Scan for the cell matching the given text and deliver its (x, y) coordinate at center. 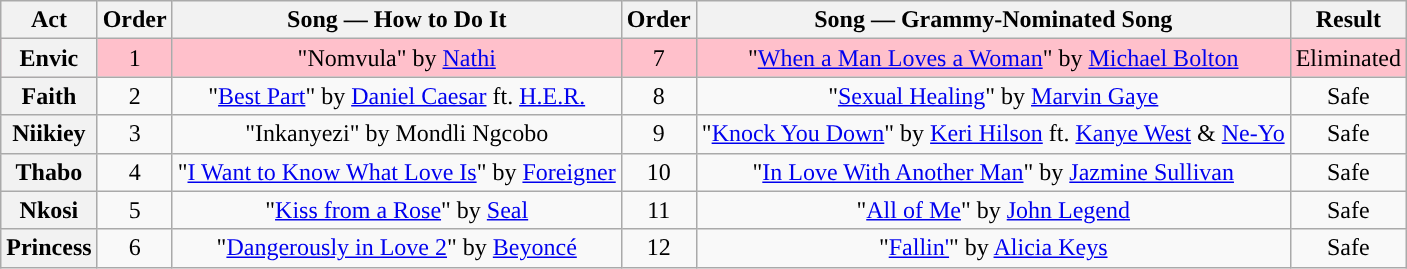
Result (1348, 20)
Song — Grammy-Nominated Song (993, 20)
"I Want to Know What Love Is" by Foreigner (396, 172)
Faith (49, 96)
4 (134, 172)
3 (134, 134)
Princess (49, 248)
11 (658, 210)
5 (134, 210)
"Dangerously in Love 2" by Beyoncé (396, 248)
Act (49, 20)
8 (658, 96)
"Best Part" by Daniel Caesar ft. H.E.R. (396, 96)
"When a Man Loves a Woman" by Michael Bolton (993, 58)
Nkosi (49, 210)
6 (134, 248)
Envic (49, 58)
10 (658, 172)
"Inkanyezi" by Mondli Ngcobo (396, 134)
"In Love With Another Man" by Jazmine Sullivan (993, 172)
"Fallin'" by Alicia Keys (993, 248)
1 (134, 58)
"Sexual Healing" by Marvin Gaye (993, 96)
"Nomvula" by Nathi (396, 58)
"Knock You Down" by Keri Hilson ft. Kanye West & Ne-Yo (993, 134)
12 (658, 248)
7 (658, 58)
Song — How to Do It (396, 20)
Eliminated (1348, 58)
Niikiey (49, 134)
"All of Me" by John Legend (993, 210)
"Kiss from a Rose" by Seal (396, 210)
9 (658, 134)
2 (134, 96)
Thabo (49, 172)
